Scan for the cell matching the given text and deliver its (x, y) coordinate at center. 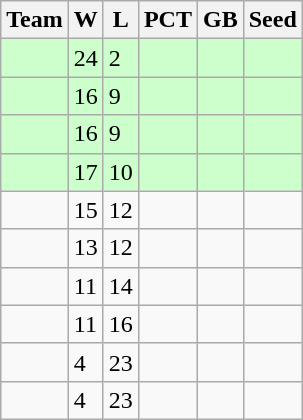
17 (86, 172)
24 (86, 58)
L (120, 20)
W (86, 20)
14 (120, 286)
PCT (168, 20)
Team (35, 20)
13 (86, 248)
GB (220, 20)
Seed (272, 20)
2 (120, 58)
10 (120, 172)
15 (86, 210)
